Find where the given text appears and provide that cell's center as [x, y] coordinate. 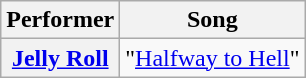
Song [212, 20]
Performer [60, 20]
"Halfway to Hell" [212, 58]
Jelly Roll [60, 58]
